Locate the cell with the specified text and output its (x, y) center coordinate. 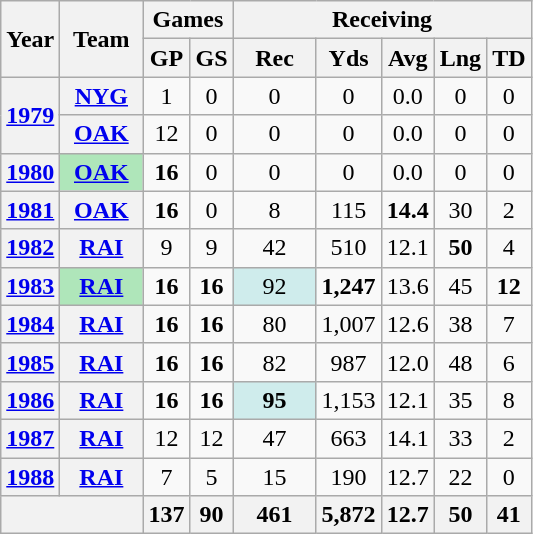
35 (460, 400)
14.4 (408, 210)
1984 (30, 324)
13.6 (408, 286)
510 (348, 248)
1985 (30, 362)
1,007 (348, 324)
1,153 (348, 400)
1983 (30, 286)
5 (212, 477)
Yds (348, 58)
115 (348, 210)
1988 (30, 477)
82 (274, 362)
1980 (30, 172)
987 (348, 362)
1979 (30, 115)
4 (509, 248)
38 (460, 324)
GS (212, 58)
TD (509, 58)
90 (212, 515)
1987 (30, 438)
Rec (274, 58)
NYG (102, 96)
461 (274, 515)
GP (166, 58)
Avg (408, 58)
41 (509, 515)
1,247 (348, 286)
Team (102, 39)
45 (460, 286)
12.6 (408, 324)
80 (274, 324)
137 (166, 515)
Lng (460, 58)
14.1 (408, 438)
92 (274, 286)
1 (166, 96)
1986 (30, 400)
663 (348, 438)
33 (460, 438)
Games (188, 20)
6 (509, 362)
95 (274, 400)
12.0 (408, 362)
22 (460, 477)
48 (460, 362)
1981 (30, 210)
15 (274, 477)
190 (348, 477)
30 (460, 210)
1982 (30, 248)
47 (274, 438)
Year (30, 39)
42 (274, 248)
Receiving (382, 20)
5,872 (348, 515)
